Provide the (X, Y) coordinate of the cell's center where the given text is located.  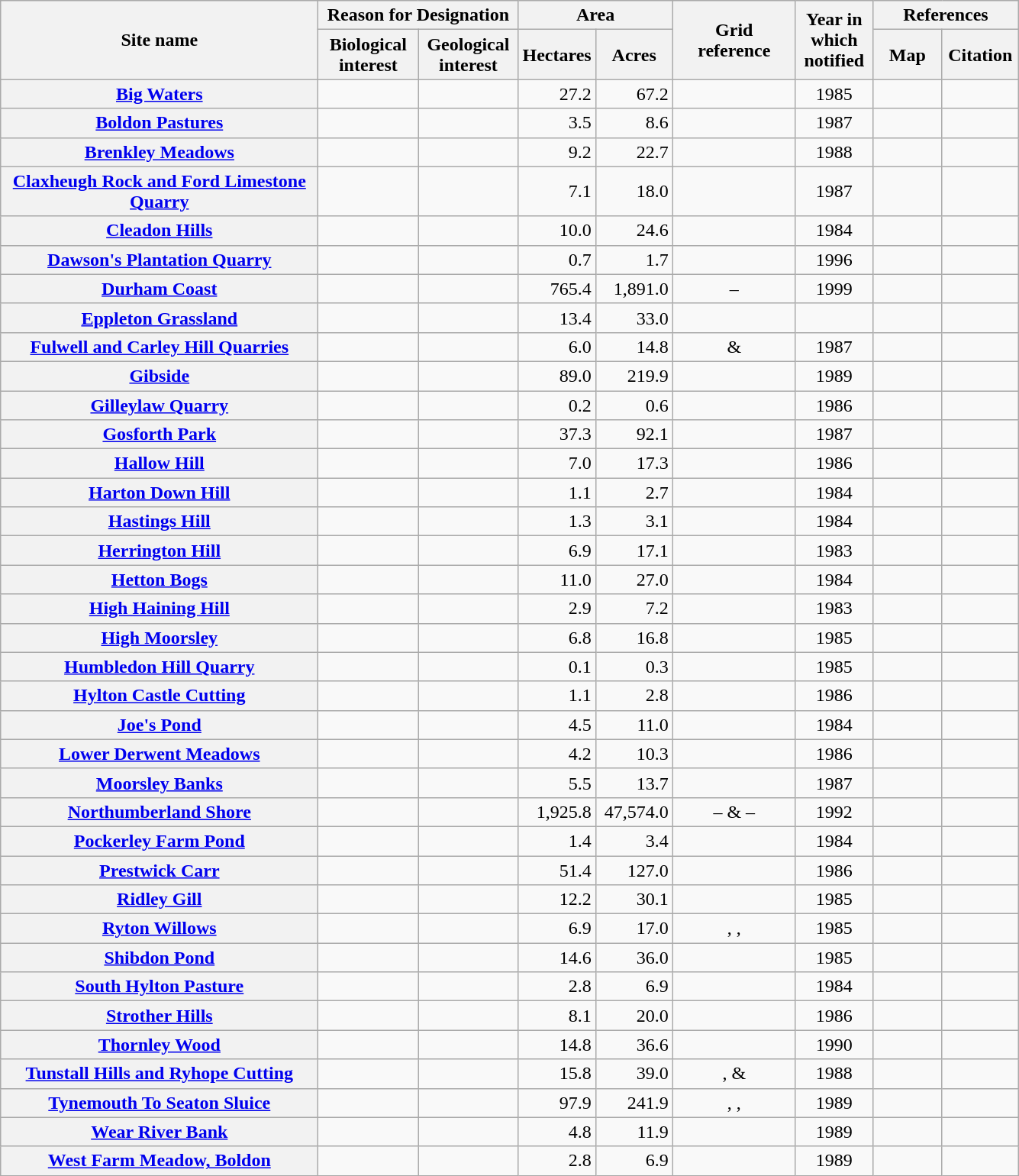
Big Waters (160, 94)
3.1 (634, 522)
18.0 (634, 191)
765.4 (557, 289)
4.5 (557, 725)
Joe's Pond (160, 725)
Moorsley Banks (160, 783)
1,891.0 (634, 289)
Tynemouth To Seaton Sluice (160, 1103)
97.9 (557, 1103)
& (734, 347)
2.9 (557, 609)
South Hylton Pasture (160, 987)
16.8 (634, 638)
Claxheugh Rock and Ford Limestone Quarry (160, 191)
13.4 (557, 318)
Citation (980, 55)
8.1 (557, 1016)
0.6 (634, 405)
Grid reference (734, 40)
3.5 (557, 123)
241.9 (634, 1103)
17.0 (634, 929)
7.0 (557, 464)
Shibdon Pond (160, 958)
12.2 (557, 900)
Biological interest (368, 55)
Acres (634, 55)
West Farm Meadow, Boldon (160, 1161)
24.6 (634, 231)
– & – (734, 812)
Northumberland Shore (160, 812)
High Moorsley (160, 638)
2.7 (634, 493)
Durham Coast (160, 289)
4.2 (557, 754)
36.0 (634, 958)
Gosforth Park (160, 435)
47,574.0 (634, 812)
Site name (160, 40)
11.9 (634, 1132)
Cleadon Hills (160, 231)
39.0 (634, 1074)
127.0 (634, 870)
7.2 (634, 609)
89.0 (557, 376)
Humbledon Hill Quarry (160, 667)
33.0 (634, 318)
Lower Derwent Meadows (160, 754)
1,925.8 (557, 812)
36.6 (634, 1045)
Hastings Hill (160, 522)
, & (734, 1074)
Herrington Hill (160, 551)
6.8 (557, 638)
67.2 (634, 94)
27.2 (557, 94)
Ryton Willows (160, 929)
Tunstall Hills and Ryhope Cutting (160, 1074)
Brenkley Meadows (160, 152)
Ridley Gill (160, 900)
Eppleton Grassland (160, 318)
1999 (834, 289)
219.9 (634, 376)
0.7 (557, 260)
15.8 (557, 1074)
Gilleylaw Quarry (160, 405)
30.1 (634, 900)
8.6 (634, 123)
51.4 (557, 870)
Pockerley Farm Pond (160, 841)
Year in which notified (834, 40)
High Haining Hill (160, 609)
Boldon Pastures (160, 123)
Fulwell and Carley Hill Quarries (160, 347)
22.7 (634, 152)
0.1 (557, 667)
17.3 (634, 464)
10.3 (634, 754)
13.7 (634, 783)
4.8 (557, 1132)
Area (595, 15)
Harton Down Hill (160, 493)
6.0 (557, 347)
1990 (834, 1045)
Hallow Hill (160, 464)
Wear River Bank (160, 1132)
37.3 (557, 435)
Hetton Bogs (160, 580)
1.3 (557, 522)
Gibside (160, 376)
1.7 (634, 260)
Prestwick Carr (160, 870)
14.6 (557, 958)
27.0 (634, 580)
– (734, 289)
9.2 (557, 152)
17.1 (634, 551)
1992 (834, 812)
Reason for Designation (418, 15)
3.4 (634, 841)
20.0 (634, 1016)
Strother Hills (160, 1016)
10.0 (557, 231)
References (945, 15)
1.4 (557, 841)
Dawson's Plantation Quarry (160, 260)
0.3 (634, 667)
Map (907, 55)
Thornley Wood (160, 1045)
0.2 (557, 405)
Hectares (557, 55)
Hylton Castle Cutting (160, 696)
1996 (834, 260)
7.1 (557, 191)
5.5 (557, 783)
Geological interest (469, 55)
92.1 (634, 435)
